Locate the cell with the specified text and output its (X, Y) center coordinate. 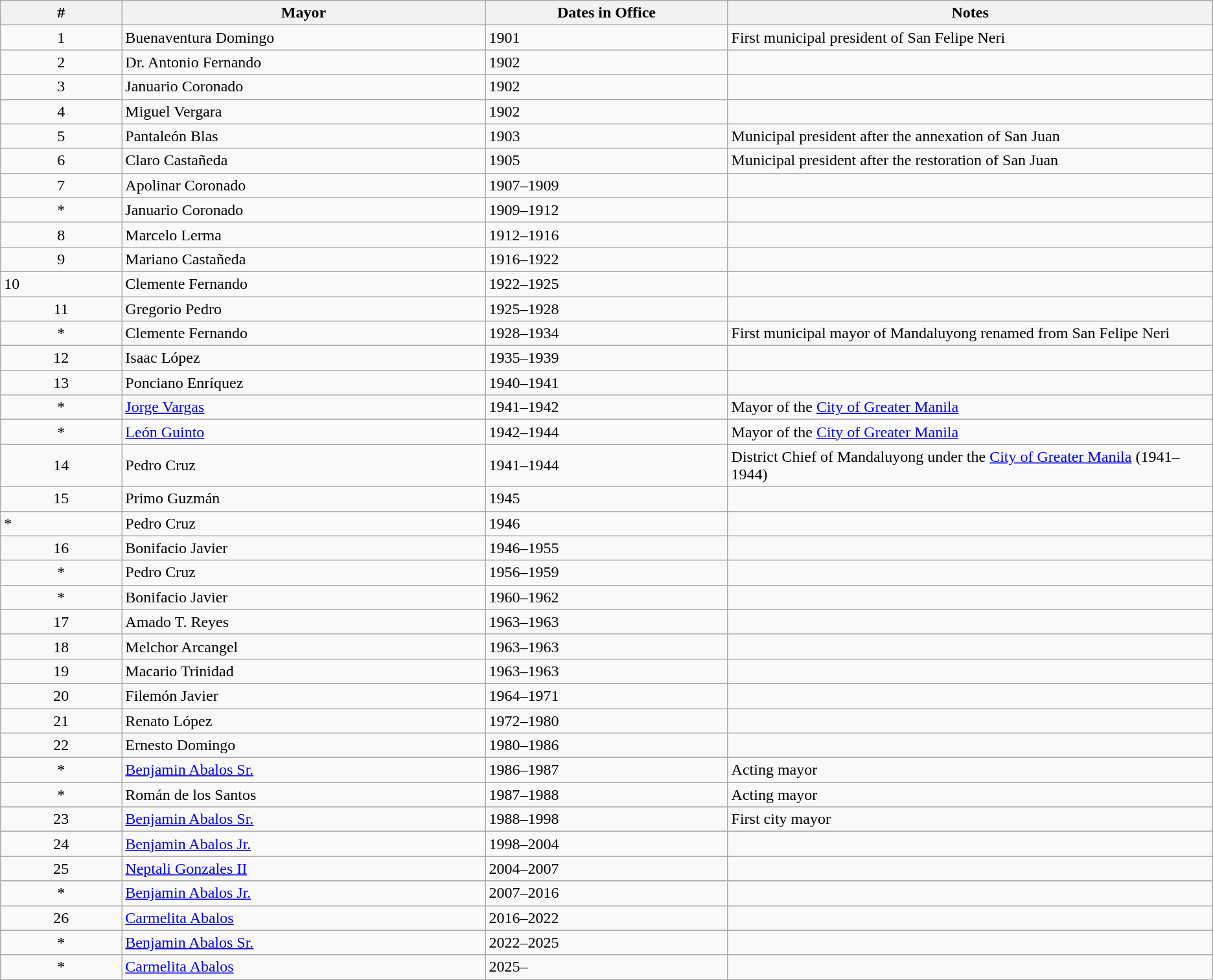
First municipal president of San Felipe Neri (970, 38)
4 (61, 111)
8 (61, 234)
1903 (606, 136)
1945 (606, 499)
19 (61, 671)
León Guinto (303, 432)
20 (61, 696)
10 (61, 284)
Román de los Santos (303, 795)
First municipal mayor of Mandaluyong renamed from San Felipe Neri (970, 334)
5 (61, 136)
Ponciano Enríquez (303, 383)
1946 (606, 523)
Melchor Arcangel (303, 646)
12 (61, 358)
1960–1962 (606, 597)
# (61, 13)
Mayor (303, 13)
7 (61, 185)
1922–1925 (606, 284)
Renato López (303, 721)
Ernesto Domingo (303, 746)
18 (61, 646)
24 (61, 844)
1972–1980 (606, 721)
Pantaleón Blas (303, 136)
First city mayor (970, 819)
1942–1944 (606, 432)
Buenaventura Domingo (303, 38)
1940–1941 (606, 383)
1912–1916 (606, 234)
1916–1922 (606, 259)
1925–1928 (606, 309)
14 (61, 465)
1905 (606, 161)
1980–1986 (606, 746)
1935–1939 (606, 358)
Filemón Javier (303, 696)
Isaac López (303, 358)
Jorge Vargas (303, 407)
Neptali Gonzales II (303, 869)
1988–1998 (606, 819)
Miguel Vergara (303, 111)
Municipal president after the restoration of San Juan (970, 161)
17 (61, 622)
13 (61, 383)
9 (61, 259)
1956–1959 (606, 573)
Claro Castañeda (303, 161)
Dr. Antonio Fernando (303, 62)
2025– (606, 967)
2016–2022 (606, 918)
1909–1912 (606, 210)
6 (61, 161)
25 (61, 869)
Marcelo Lerma (303, 234)
1901 (606, 38)
1946–1955 (606, 548)
2004–2007 (606, 869)
16 (61, 548)
Dates in Office (606, 13)
Primo Guzmán (303, 499)
1907–1909 (606, 185)
1 (61, 38)
1964–1971 (606, 696)
1928–1934 (606, 334)
1941–1944 (606, 465)
23 (61, 819)
3 (61, 87)
District Chief of Mandaluyong under the City of Greater Manila (1941–1944) (970, 465)
2007–2016 (606, 893)
Apolinar Coronado (303, 185)
Macario Trinidad (303, 671)
Municipal president after the annexation of San Juan (970, 136)
1998–2004 (606, 844)
1941–1942 (606, 407)
Amado T. Reyes (303, 622)
2 (61, 62)
1987–1988 (606, 795)
26 (61, 918)
2022–2025 (606, 942)
22 (61, 746)
Notes (970, 13)
15 (61, 499)
Mariano Castañeda (303, 259)
Gregorio Pedro (303, 309)
11 (61, 309)
1986–1987 (606, 770)
21 (61, 721)
